Identify which cell holds the provided text, then report its (X, Y) central coordinate. 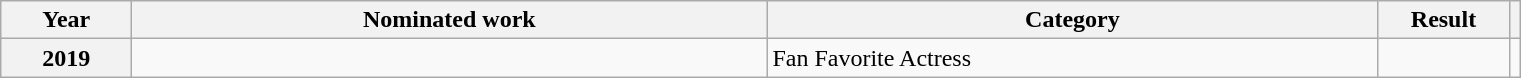
Year (66, 20)
Nominated work (450, 20)
Category (1072, 20)
2019 (66, 58)
Fan Favorite Actress (1072, 58)
Result (1444, 20)
